Capture the cell that displays the provided text and extract its [x, y] central coordinate. 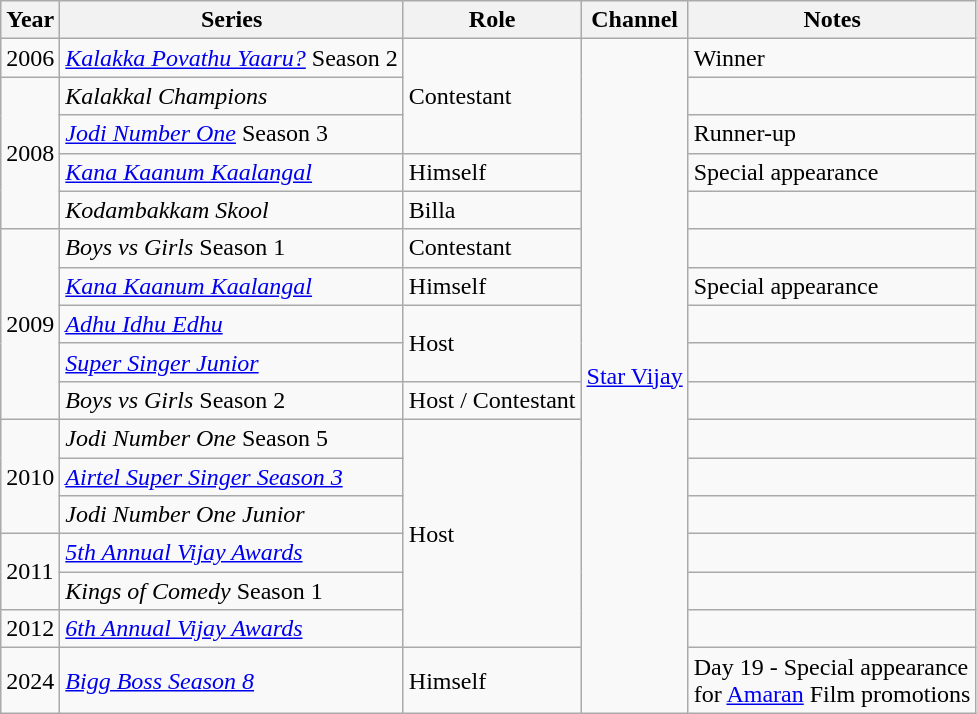
Boys vs Girls Season 1 [232, 248]
2009 [30, 324]
Series [232, 20]
Runner-up [832, 134]
6th Annual Vijay Awards [232, 629]
Star Vijay [634, 376]
2012 [30, 629]
Year [30, 20]
Billa [492, 210]
Channel [634, 20]
Kalakkal Champions [232, 96]
Jodi Number One Season 3 [232, 134]
Airtel Super Singer Season 3 [232, 477]
5th Annual Vijay Awards [232, 553]
2010 [30, 476]
Jodi Number One Junior [232, 515]
2011 [30, 572]
Day 19 - Special appearancefor Amaran Film promotions [832, 680]
Jodi Number One Season 5 [232, 438]
Kings of Comedy Season 1 [232, 591]
Winner [832, 58]
Bigg Boss Season 8 [232, 680]
2006 [30, 58]
2024 [30, 680]
2008 [30, 153]
Adhu Idhu Edhu [232, 324]
Boys vs Girls Season 2 [232, 400]
Kodambakkam Skool [232, 210]
Host / Contestant [492, 400]
Role [492, 20]
Super Singer Junior [232, 362]
Notes [832, 20]
Kalakka Povathu Yaaru? Season 2 [232, 58]
